Locate the cell with the specified text and output its [X, Y] center coordinate. 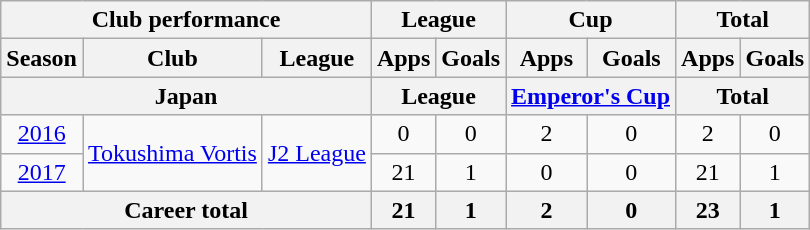
Cup [591, 20]
Tokushima Vortis [172, 153]
Japan [186, 96]
Season [42, 58]
2017 [42, 172]
J2 League [316, 153]
Career total [186, 210]
Club [172, 58]
Emperor's Cup [591, 96]
23 [708, 210]
2016 [42, 134]
Club performance [186, 20]
